For the text-containing cell, return its midpoint in [X, Y] coordinate format. 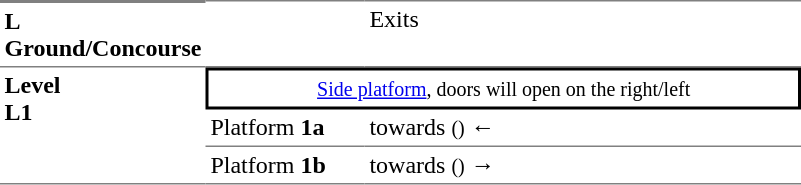
towards () → [583, 166]
towards () ← [583, 129]
LevelL1 [103, 126]
Exits [583, 34]
Platform 1b [286, 166]
LGround/Concourse [103, 34]
Platform 1a [286, 129]
